For the text-containing cell, return its midpoint in (x, y) coordinate format. 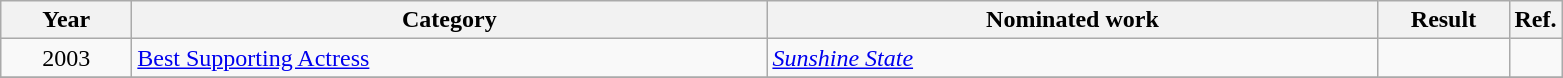
Result (1444, 20)
Ref. (1536, 20)
Best Supporting Actress (450, 58)
Category (450, 20)
Year (66, 20)
Sunshine State (1072, 58)
2003 (66, 58)
Nominated work (1072, 20)
